From the cell containing the given text, extract its center point as (x, y) coordinate. 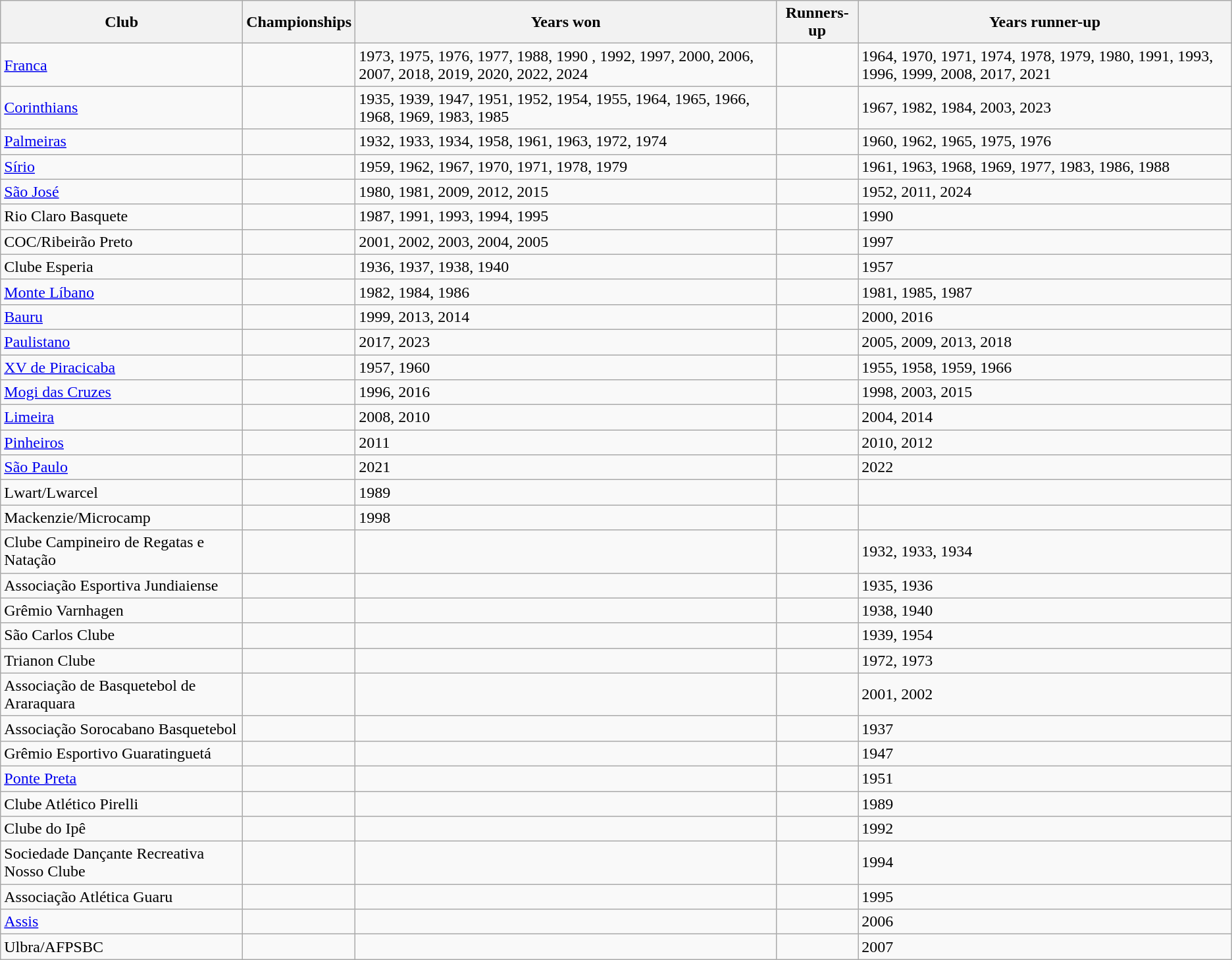
São Carlos Clube (122, 635)
1951 (1045, 778)
1960, 1962, 1965, 1975, 1976 (1045, 142)
2011 (566, 442)
1990 (1045, 217)
1947 (1045, 753)
COC/Ribeirão Preto (122, 242)
Championships (299, 22)
Monte Líbano (122, 292)
2001, 2002, 2003, 2004, 2005 (566, 242)
2000, 2016 (1045, 317)
Sírio (122, 167)
Associação Atlética Guaru (122, 897)
2017, 2023 (566, 342)
1973, 1975, 1976, 1977, 1988, 1990 , 1992, 1997, 2000, 2006, 2007, 2018, 2019, 2020, 2022, 2024 (566, 65)
1996, 2016 (566, 392)
2005, 2009, 2013, 2018 (1045, 342)
1939, 1954 (1045, 635)
1967, 1982, 1984, 2003, 2023 (1045, 108)
1938, 1940 (1045, 610)
Paulistano (122, 342)
Franca (122, 65)
Ulbra/AFPSBC (122, 947)
1997 (1045, 242)
Clube Esperia (122, 267)
2010, 2012 (1045, 442)
Ponte Preta (122, 778)
1955, 1958, 1959, 1966 (1045, 367)
Runners-up (817, 22)
1998, 2003, 2015 (1045, 392)
1999, 2013, 2014 (566, 317)
1992 (1045, 829)
Associação Sorocabano Basquetebol (122, 728)
1964, 1970, 1971, 1974, 1978, 1979, 1980, 1991, 1993, 1996, 1999, 2008, 2017, 2021 (1045, 65)
1982, 1984, 1986 (566, 292)
1932, 1933, 1934 (1045, 552)
Mackenzie/Microcamp (122, 518)
Associação Esportiva Jundiaiense (122, 585)
Pinheiros (122, 442)
Palmeiras (122, 142)
1961, 1963, 1968, 1969, 1977, 1983, 1986, 1988 (1045, 167)
1994 (1045, 863)
1936, 1937, 1938, 1940 (566, 267)
São José (122, 192)
1981, 1985, 1987 (1045, 292)
Grêmio Varnhagen (122, 610)
Bauru (122, 317)
Grêmio Esportivo Guaratinguetá (122, 753)
1935, 1939, 1947, 1951, 1952, 1954, 1955, 1964, 1965, 1966, 1968, 1969, 1983, 1985 (566, 108)
1972, 1973 (1045, 660)
1998 (566, 518)
2008, 2010 (566, 417)
Years won (566, 22)
São Paulo (122, 467)
1957, 1960 (566, 367)
1959, 1962, 1967, 1970, 1971, 1978, 1979 (566, 167)
Assis (122, 922)
Associação de Basquetebol de Araraquara (122, 694)
Years runner-up (1045, 22)
Limeira (122, 417)
2006 (1045, 922)
Club (122, 22)
2004, 2014 (1045, 417)
Mogi das Cruzes (122, 392)
Clube do Ipê (122, 829)
1932, 1933, 1934, 1958, 1961, 1963, 1972, 1974 (566, 142)
1995 (1045, 897)
Trianon Clube (122, 660)
1952, 2011, 2024 (1045, 192)
2022 (1045, 467)
Clube Campineiro de Regatas e Natação (122, 552)
1987, 1991, 1993, 1994, 1995 (566, 217)
2001, 2002 (1045, 694)
Sociedade Dançante Recreativa Nosso Clube (122, 863)
1935, 1936 (1045, 585)
2021 (566, 467)
Corinthians (122, 108)
XV de Piracicaba (122, 367)
Lwart/Lwarcel (122, 493)
2007 (1045, 947)
Rio Claro Basquete (122, 217)
1980, 1981, 2009, 2012, 2015 (566, 192)
Clube Atlético Pirelli (122, 804)
1937 (1045, 728)
1957 (1045, 267)
